Determine the [X, Y] coordinate at the center of the cell enclosing the given text.  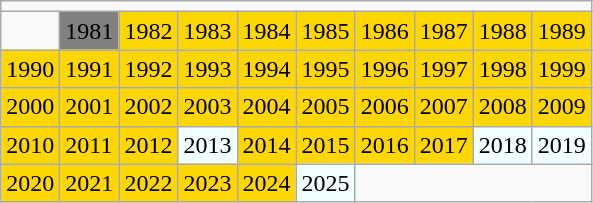
2000 [30, 107]
1995 [326, 69]
1993 [208, 69]
1984 [266, 31]
2007 [444, 107]
2009 [562, 107]
2024 [266, 183]
1989 [562, 31]
2005 [326, 107]
2022 [148, 183]
2004 [266, 107]
1985 [326, 31]
2013 [208, 145]
1999 [562, 69]
1996 [384, 69]
2002 [148, 107]
2021 [90, 183]
1997 [444, 69]
2012 [148, 145]
1981 [90, 31]
2014 [266, 145]
2018 [502, 145]
2006 [384, 107]
2016 [384, 145]
2010 [30, 145]
2019 [562, 145]
1988 [502, 31]
1991 [90, 69]
1994 [266, 69]
2015 [326, 145]
1992 [148, 69]
1982 [148, 31]
2020 [30, 183]
2023 [208, 183]
2001 [90, 107]
1990 [30, 69]
1998 [502, 69]
2003 [208, 107]
1986 [384, 31]
1987 [444, 31]
2025 [326, 183]
2017 [444, 145]
2011 [90, 145]
1983 [208, 31]
2008 [502, 107]
